Capture the cell that displays the provided text and extract its [x, y] central coordinate. 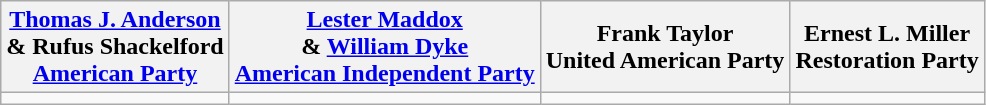
Frank TaylorUnited American Party [665, 47]
Lester Maddox & William DykeAmerican Independent Party [384, 47]
Ernest L. MillerRestoration Party [887, 47]
Thomas J. Anderson & Rufus ShackelfordAmerican Party [115, 47]
